Return the [X, Y] coordinate for the center point of the cell that contains the specified text.  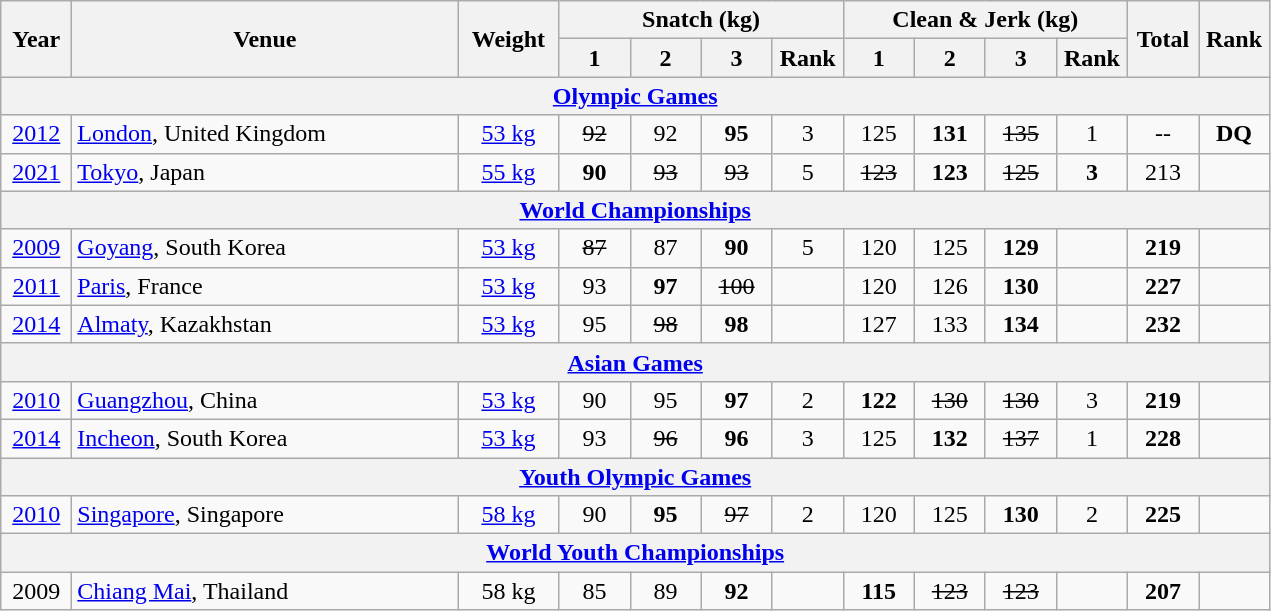
Goyang, South Korea [265, 248]
Youth Olympic Games [636, 477]
2011 [36, 286]
World Championships [636, 210]
207 [1162, 591]
127 [878, 324]
129 [1020, 248]
85 [594, 591]
137 [1020, 438]
London, United Kingdom [265, 134]
135 [1020, 134]
132 [950, 438]
133 [950, 324]
134 [1020, 324]
55 kg [508, 172]
100 [736, 286]
228 [1162, 438]
122 [878, 400]
Weight [508, 39]
232 [1162, 324]
115 [878, 591]
225 [1162, 515]
DQ [1234, 134]
131 [950, 134]
-- [1162, 134]
Guangzhou, China [265, 400]
Olympic Games [636, 96]
213 [1162, 172]
Tokyo, Japan [265, 172]
World Youth Championships [636, 553]
Snatch (kg) [701, 20]
Singapore, Singapore [265, 515]
126 [950, 286]
2021 [36, 172]
Chiang Mai, Thailand [265, 591]
Total [1162, 39]
89 [666, 591]
2012 [36, 134]
Incheon, South Korea [265, 438]
Clean & Jerk (kg) [985, 20]
227 [1162, 286]
Asian Games [636, 362]
Venue [265, 39]
Year [36, 39]
Almaty, Kazakhstan [265, 324]
Paris, France [265, 286]
